Scan for the cell matching the given text and deliver its [x, y] coordinate at center. 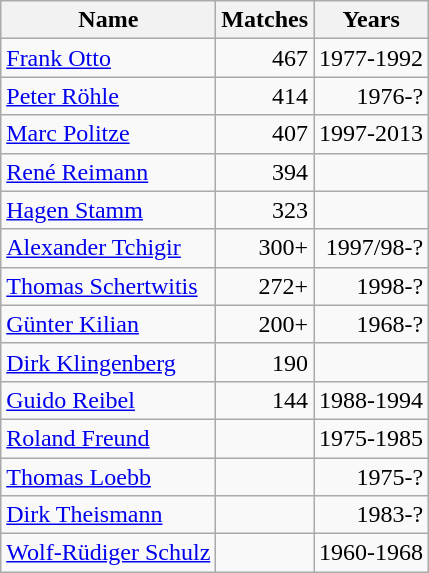
Name [108, 20]
414 [265, 96]
1960-1968 [372, 553]
Günter Kilian [108, 324]
Dirk Klingenberg [108, 362]
394 [265, 172]
Alexander Tchigir [108, 248]
Matches [265, 20]
407 [265, 134]
1988-1994 [372, 400]
1976-? [372, 96]
1983-? [372, 515]
200+ [265, 324]
Dirk Theismann [108, 515]
272+ [265, 286]
1998-? [372, 286]
1997/98-? [372, 248]
Years [372, 20]
Roland Freund [108, 438]
300+ [265, 248]
1977-1992 [372, 58]
Frank Otto [108, 58]
1975-? [372, 477]
Thomas Schertwitis [108, 286]
1968-? [372, 324]
Marc Politze [108, 134]
190 [265, 362]
Guido Reibel [108, 400]
467 [265, 58]
Hagen Stamm [108, 210]
144 [265, 400]
Peter Röhle [108, 96]
Thomas Loebb [108, 477]
1997-2013 [372, 134]
1975-1985 [372, 438]
323 [265, 210]
René Reimann [108, 172]
Wolf-Rüdiger Schulz [108, 553]
